Return the [X, Y] coordinate for the center point of the cell that contains the specified text.  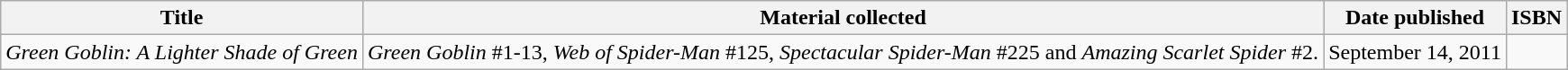
Date published [1415, 18]
Green Goblin #1-13, Web of Spider-Man #125, Spectacular Spider-Man #225 and Amazing Scarlet Spider #2. [843, 52]
Title [182, 18]
ISBN [1536, 18]
Green Goblin: A Lighter Shade of Green [182, 52]
Material collected [843, 18]
September 14, 2011 [1415, 52]
